Find where the given text appears and provide that cell's center as [X, Y] coordinate. 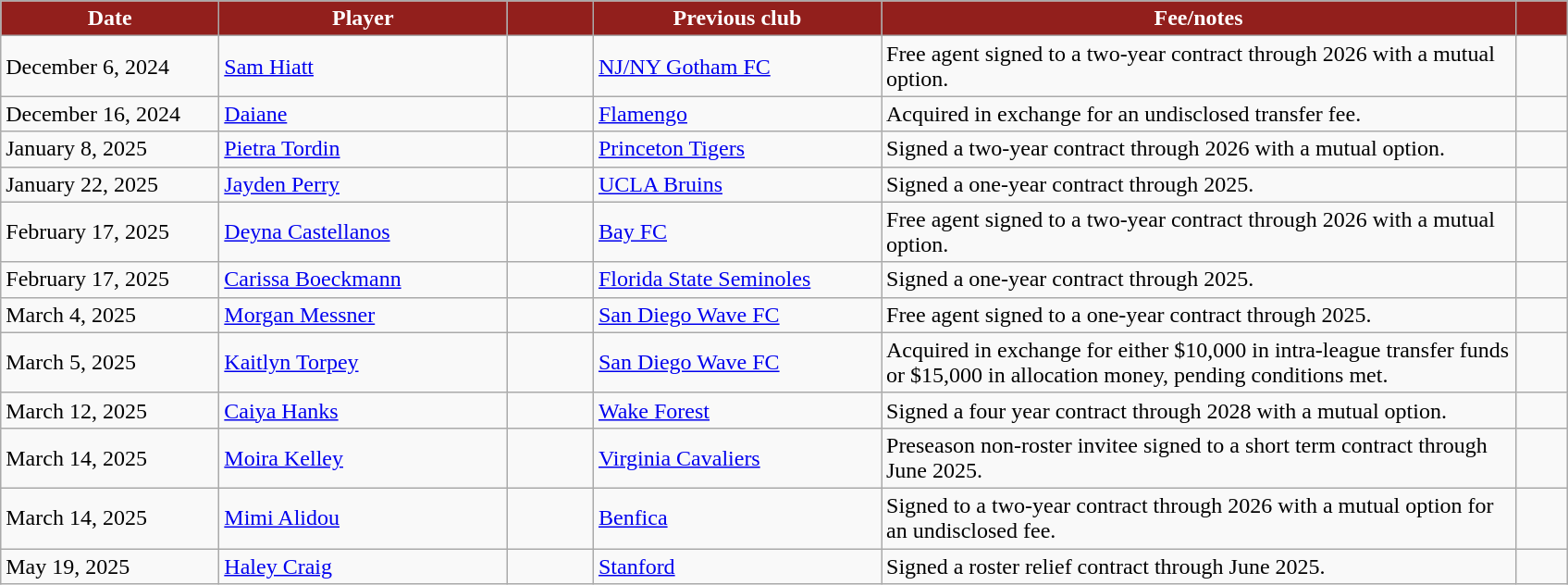
Carissa Boeckmann [363, 280]
Signed a four year contract through 2028 with a mutual option. [1198, 410]
Acquired in exchange for an undisclosed transfer fee. [1198, 114]
Previous club [736, 19]
Mimi Alidou [363, 518]
Haley Craig [363, 566]
March 4, 2025 [110, 315]
Stanford [736, 566]
UCLA Bruins [736, 184]
Sam Hiatt [363, 67]
Fee/notes [1198, 19]
May 19, 2025 [110, 566]
Jayden Perry [363, 184]
Player [363, 19]
Morgan Messner [363, 315]
Caiya Hanks [363, 410]
Flamengo [736, 114]
Daiane [363, 114]
Benfica [736, 518]
January 22, 2025 [110, 184]
Signed a two-year contract through 2026 with a mutual option. [1198, 149]
March 12, 2025 [110, 410]
Virginia Cavaliers [736, 457]
Bay FC [736, 231]
Date [110, 19]
Signed to a two-year contract through 2026 with a mutual option for an undisclosed fee. [1198, 518]
Kaitlyn Torpey [363, 363]
December 6, 2024 [110, 67]
Wake Forest [736, 410]
Deyna Castellanos [363, 231]
Preseason non-roster invitee signed to a short term contract through June 2025. [1198, 457]
Acquired in exchange for either $10,000 in intra-league transfer funds or $15,000 in allocation money, pending conditions met. [1198, 363]
Moira Kelley [363, 457]
January 8, 2025 [110, 149]
Pietra Tordin [363, 149]
NJ/NY Gotham FC [736, 67]
Signed a roster relief contract through June 2025. [1198, 566]
Free agent signed to a one-year contract through 2025. [1198, 315]
March 5, 2025 [110, 363]
Princeton Tigers [736, 149]
December 16, 2024 [110, 114]
Florida State Seminoles [736, 280]
